Output the [x, y] coordinate of the center of the cell containing the given text.  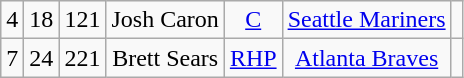
Seattle Mariners [366, 20]
Josh Caron [165, 20]
Atlanta Braves [366, 58]
221 [82, 58]
24 [42, 58]
Brett Sears [165, 58]
121 [82, 20]
18 [42, 20]
4 [12, 20]
C [253, 20]
RHP [253, 58]
7 [12, 58]
